Pinpoint the cell where the given text exists, returning its [X, Y] midpoint coordinate. 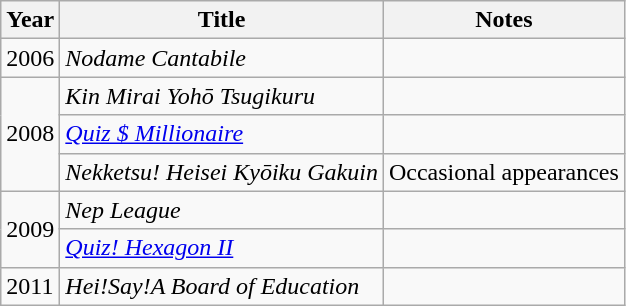
Nodame Cantabile [222, 58]
Year [30, 20]
Hei!Say!A Board of Education [222, 286]
2011 [30, 286]
Quiz $ Millionaire [222, 134]
2009 [30, 229]
2008 [30, 134]
Kin Mirai Yohō Tsugikuru [222, 96]
Nekketsu! Heisei Kyōiku Gakuin [222, 172]
Title [222, 20]
Quiz! Hexagon II [222, 248]
Nep League [222, 210]
Notes [504, 20]
Occasional appearances [504, 172]
2006 [30, 58]
